Determine the (X, Y) coordinate at the center of the cell enclosing the given text.  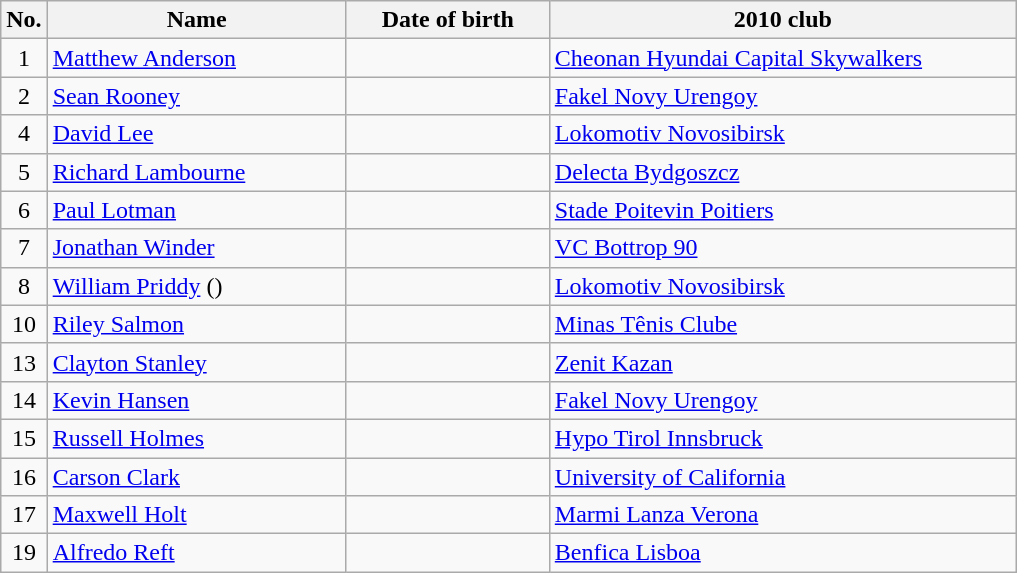
Name (196, 20)
University of California (782, 477)
8 (24, 286)
David Lee (196, 134)
Stade Poitevin Poitiers (782, 210)
14 (24, 400)
Alfredo Reft (196, 553)
7 (24, 248)
Kevin Hansen (196, 400)
William Priddy () (196, 286)
Matthew Anderson (196, 58)
2010 club (782, 20)
4 (24, 134)
1 (24, 58)
16 (24, 477)
19 (24, 553)
Russell Holmes (196, 438)
15 (24, 438)
Clayton Stanley (196, 362)
2 (24, 96)
Marmi Lanza Verona (782, 515)
Date of birth (448, 20)
17 (24, 515)
10 (24, 324)
Benfica Lisboa (782, 553)
13 (24, 362)
VC Bottrop 90 (782, 248)
Riley Salmon (196, 324)
Zenit Kazan (782, 362)
Paul Lotman (196, 210)
Delecta Bydgoszcz (782, 172)
6 (24, 210)
Carson Clark (196, 477)
5 (24, 172)
No. (24, 20)
Maxwell Holt (196, 515)
Hypo Tirol Innsbruck (782, 438)
Minas Tênis Clube (782, 324)
Cheonan Hyundai Capital Skywalkers (782, 58)
Jonathan Winder (196, 248)
Sean Rooney (196, 96)
Richard Lambourne (196, 172)
